Return the (X, Y) coordinate for the center point of the cell that contains the specified text.  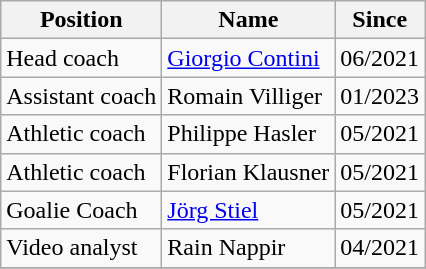
06/2021 (380, 58)
Jörg Stiel (248, 210)
Giorgio Contini (248, 58)
Florian Klausner (248, 172)
Name (248, 20)
Since (380, 20)
Assistant coach (82, 96)
Romain Villiger (248, 96)
01/2023 (380, 96)
Position (82, 20)
Philippe Hasler (248, 134)
Rain Nappir (248, 248)
Head coach (82, 58)
04/2021 (380, 248)
Goalie Coach (82, 210)
Video analyst (82, 248)
